Find where the given text appears and provide that cell's center as [x, y] coordinate. 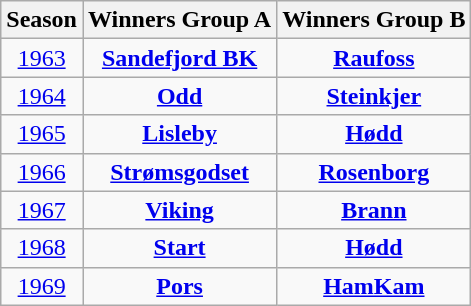
Start [179, 248]
Viking [179, 210]
Strømsgodset [179, 172]
Lisleby [179, 134]
1966 [42, 172]
Odd [179, 96]
Steinkjer [374, 96]
1968 [42, 248]
Winners Group B [374, 20]
HamKam [374, 286]
1967 [42, 210]
1969 [42, 286]
Pors [179, 286]
1963 [42, 58]
Winners Group A [179, 20]
1964 [42, 96]
1965 [42, 134]
Raufoss [374, 58]
Brann [374, 210]
Season [42, 20]
Sandefjord BK [179, 58]
Rosenborg [374, 172]
